Find where the given text appears and provide that cell's center as (X, Y) coordinate. 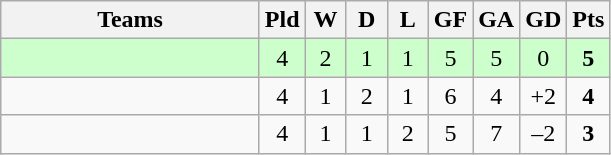
L (408, 20)
D (366, 20)
+2 (544, 96)
Pts (588, 20)
6 (450, 96)
Teams (130, 20)
GA (496, 20)
GD (544, 20)
–2 (544, 134)
GF (450, 20)
W (326, 20)
3 (588, 134)
7 (496, 134)
Pld (282, 20)
0 (544, 58)
